From the cell containing the given text, extract its center point as [x, y] coordinate. 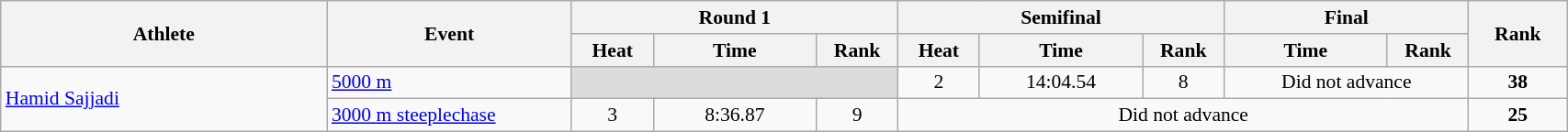
Event [449, 33]
8 [1183, 82]
3 [612, 115]
9 [858, 115]
2 [939, 82]
5000 m [449, 82]
25 [1517, 115]
Athlete [164, 33]
Round 1 [735, 17]
8:36.87 [735, 115]
3000 m steeplechase [449, 115]
14:04.54 [1061, 82]
Final [1347, 17]
Semifinal [1060, 17]
38 [1517, 82]
Hamid Sajjadi [164, 99]
